Search for the cell housing the specified text and yield its (x, y) center coordinate. 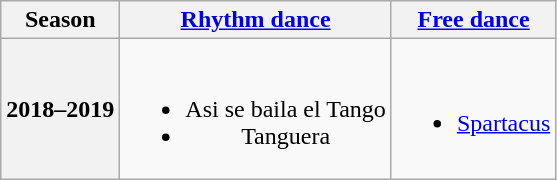
Season (60, 20)
Asi se baila el Tango Tanguera (256, 109)
Spartacus (473, 109)
Free dance (473, 20)
Rhythm dance (256, 20)
2018–2019 (60, 109)
